Find where the given text appears and provide that cell's center as (x, y) coordinate. 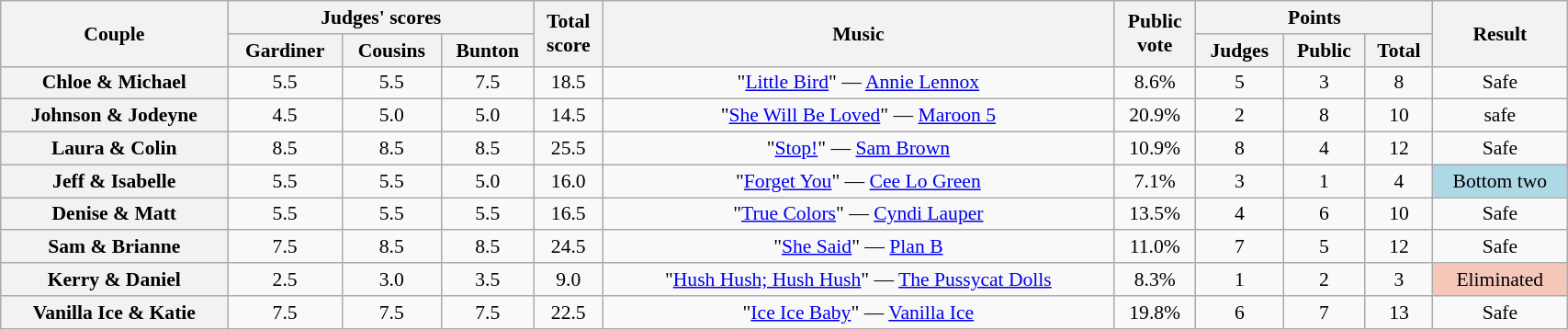
10.9% (1156, 149)
14.5 (570, 116)
Judges (1240, 51)
24.5 (570, 247)
9.0 (570, 279)
Chloe & Michael (114, 83)
8.6% (1156, 83)
13.5% (1156, 214)
"Little Bird" — Annie Lennox (858, 83)
19.8% (1156, 313)
3.0 (391, 279)
Laura & Colin (114, 149)
Result (1500, 33)
Jeff & Isabelle (114, 181)
7.1% (1156, 181)
"Stop!" — Sam Brown (858, 149)
16.0 (570, 181)
22.5 (570, 313)
Publicvote (1156, 33)
Music (858, 33)
Cousins (391, 51)
13 (1399, 313)
3.5 (487, 279)
Eliminated (1500, 279)
Judges' scores (381, 17)
25.5 (570, 149)
2.5 (285, 279)
11.0% (1156, 247)
20.9% (1156, 116)
Public (1325, 51)
Totalscore (570, 33)
safe (1500, 116)
Vanilla Ice & Katie (114, 313)
"Hush Hush; Hush Hush" — The Pussycat Dolls (858, 279)
"She Said" — Plan B (858, 247)
Sam & Brianne (114, 247)
"She Will Be Loved" — Maroon 5 (858, 116)
Bottom two (1500, 181)
Points (1314, 17)
Couple (114, 33)
Johnson & Jodeyne (114, 116)
Denise & Matt (114, 214)
Kerry & Daniel (114, 279)
"Ice Ice Baby" — Vanilla Ice (858, 313)
8.3% (1156, 279)
18.5 (570, 83)
Bunton (487, 51)
4.5 (285, 116)
"Forget You" — Cee Lo Green (858, 181)
"True Colors" — Cyndi Lauper (858, 214)
16.5 (570, 214)
Gardiner (285, 51)
Total (1399, 51)
